Find where the given text appears and provide that cell's center as (x, y) coordinate. 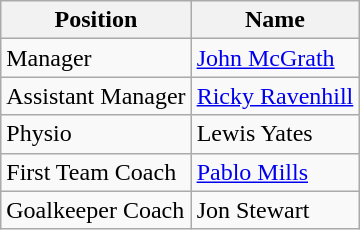
Ricky Ravenhill (275, 96)
Physio (96, 134)
John McGrath (275, 58)
Manager (96, 58)
Jon Stewart (275, 210)
Lewis Yates (275, 134)
Assistant Manager (96, 96)
Goalkeeper Coach (96, 210)
First Team Coach (96, 172)
Name (275, 20)
Position (96, 20)
Pablo Mills (275, 172)
